Locate the cell with the specified text and output its (X, Y) center coordinate. 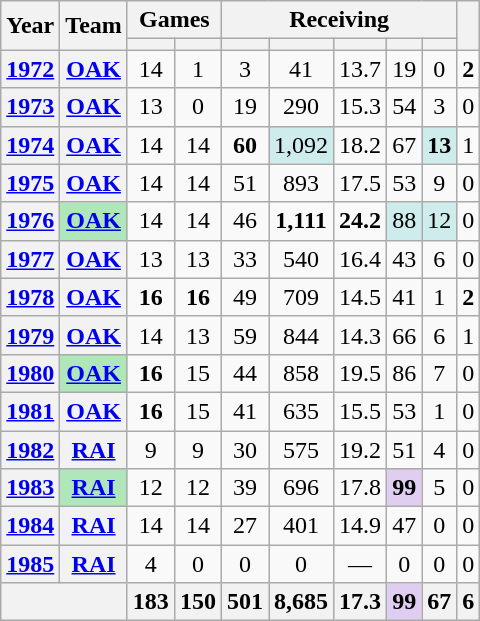
1,111 (302, 221)
19.5 (360, 373)
39 (244, 488)
696 (302, 488)
14.3 (360, 335)
49 (244, 297)
1972 (30, 69)
24.2 (360, 221)
47 (404, 526)
1981 (30, 411)
19.2 (360, 449)
44 (244, 373)
150 (198, 602)
17.5 (360, 183)
Receiving (338, 20)
Year (30, 26)
575 (302, 449)
893 (302, 183)
88 (404, 221)
1982 (30, 449)
1978 (30, 297)
17.8 (360, 488)
401 (302, 526)
1979 (30, 335)
Team (94, 26)
635 (302, 411)
501 (244, 602)
66 (404, 335)
1974 (30, 145)
Games (174, 20)
844 (302, 335)
7 (440, 373)
540 (302, 259)
13.7 (360, 69)
17.3 (360, 602)
1976 (30, 221)
14.5 (360, 297)
54 (404, 107)
1985 (30, 564)
27 (244, 526)
60 (244, 145)
1984 (30, 526)
709 (302, 297)
290 (302, 107)
— (360, 564)
858 (302, 373)
8,685 (302, 602)
59 (244, 335)
5 (440, 488)
30 (244, 449)
15.5 (360, 411)
183 (150, 602)
43 (404, 259)
18.2 (360, 145)
86 (404, 373)
14.9 (360, 526)
1973 (30, 107)
1977 (30, 259)
16.4 (360, 259)
1975 (30, 183)
46 (244, 221)
1980 (30, 373)
33 (244, 259)
1983 (30, 488)
1,092 (302, 145)
15.3 (360, 107)
